Provide the (x, y) coordinate of the cell's center where the given text is located.  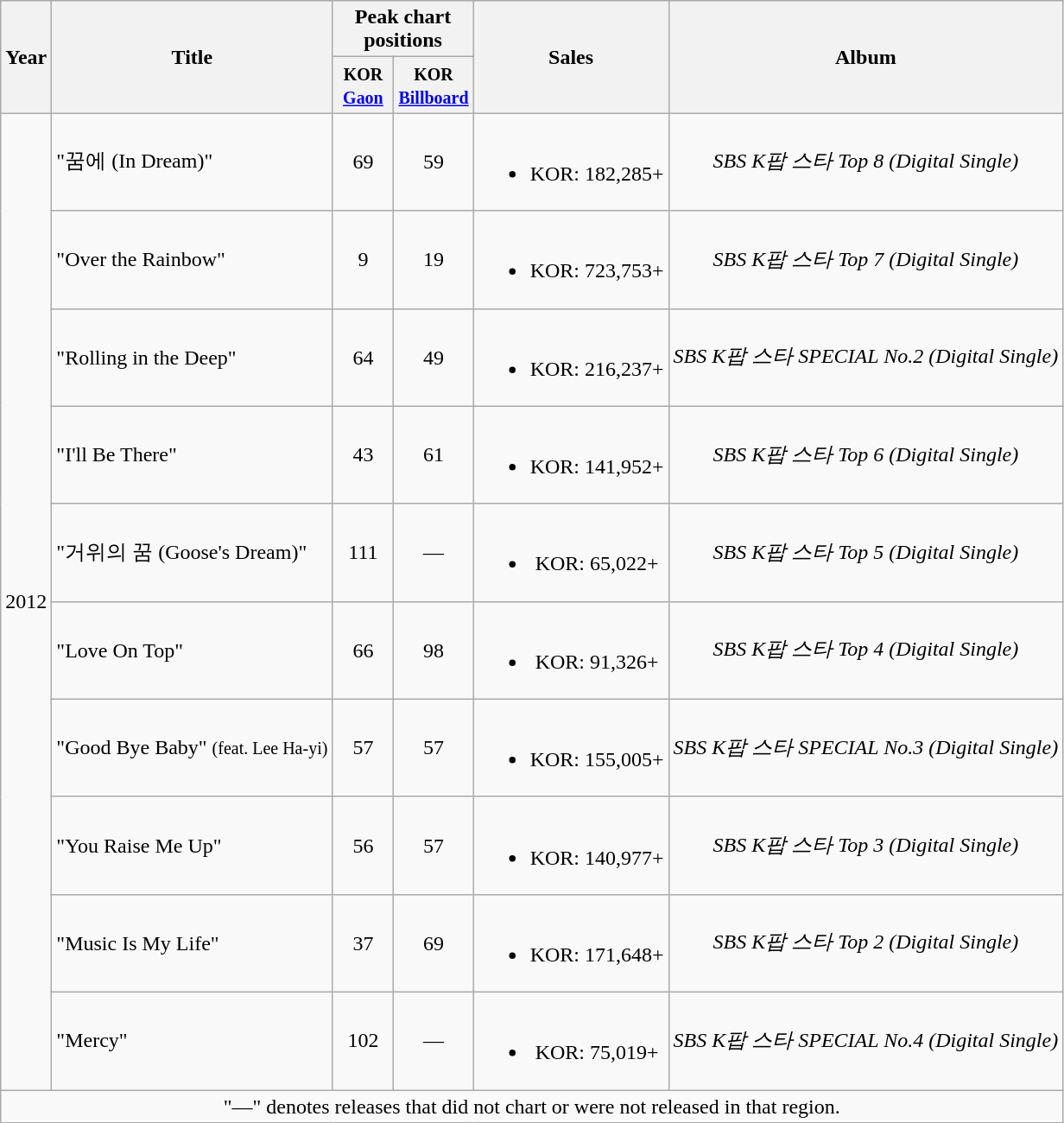
"꿈에 (In Dream)" (192, 162)
98 (434, 650)
111 (363, 553)
KOR: 141,952+ (571, 454)
"Love On Top" (192, 650)
"거위의 꿈 (Goose's Dream)" (192, 553)
Title (192, 57)
KOR Billboard (434, 85)
SBS K팝 스타 Top 3 (Digital Single) (865, 845)
SBS K팝 스타 Top 8 (Digital Single) (865, 162)
KOR: 140,977+ (571, 845)
SBS K팝 스타 Top 5 (Digital Single) (865, 553)
Peak chart positions (402, 29)
SBS K팝 스타 SPECIAL No.3 (Digital Single) (865, 748)
KOR: 182,285+ (571, 162)
SBS K팝 스타 Top 4 (Digital Single) (865, 650)
KOR: 75,019+ (571, 1040)
Album (865, 57)
61 (434, 454)
"You Raise Me Up" (192, 845)
"I'll Be There" (192, 454)
49 (434, 358)
37 (363, 943)
SBS K팝 스타 Top 6 (Digital Single) (865, 454)
9 (363, 259)
43 (363, 454)
59 (434, 162)
Year (26, 57)
2012 (26, 601)
66 (363, 650)
KOR: 91,326+ (571, 650)
"Rolling in the Deep" (192, 358)
64 (363, 358)
Sales (571, 57)
102 (363, 1040)
KOR: 155,005+ (571, 748)
19 (434, 259)
KOR Gaon (363, 85)
KOR: 171,648+ (571, 943)
"Good Bye Baby" (feat. Lee Ha-yi) (192, 748)
"Over the Rainbow" (192, 259)
SBS K팝 스타 SPECIAL No.2 (Digital Single) (865, 358)
KOR: 723,753+ (571, 259)
SBS K팝 스타 Top 2 (Digital Single) (865, 943)
"Music Is My Life" (192, 943)
SBS K팝 스타 SPECIAL No.4 (Digital Single) (865, 1040)
KOR: 65,022+ (571, 553)
56 (363, 845)
KOR: 216,237+ (571, 358)
"—" denotes releases that did not chart or were not released in that region. (532, 1107)
"Mercy" (192, 1040)
SBS K팝 스타 Top 7 (Digital Single) (865, 259)
